Identify which cell holds the provided text, then report its [x, y] central coordinate. 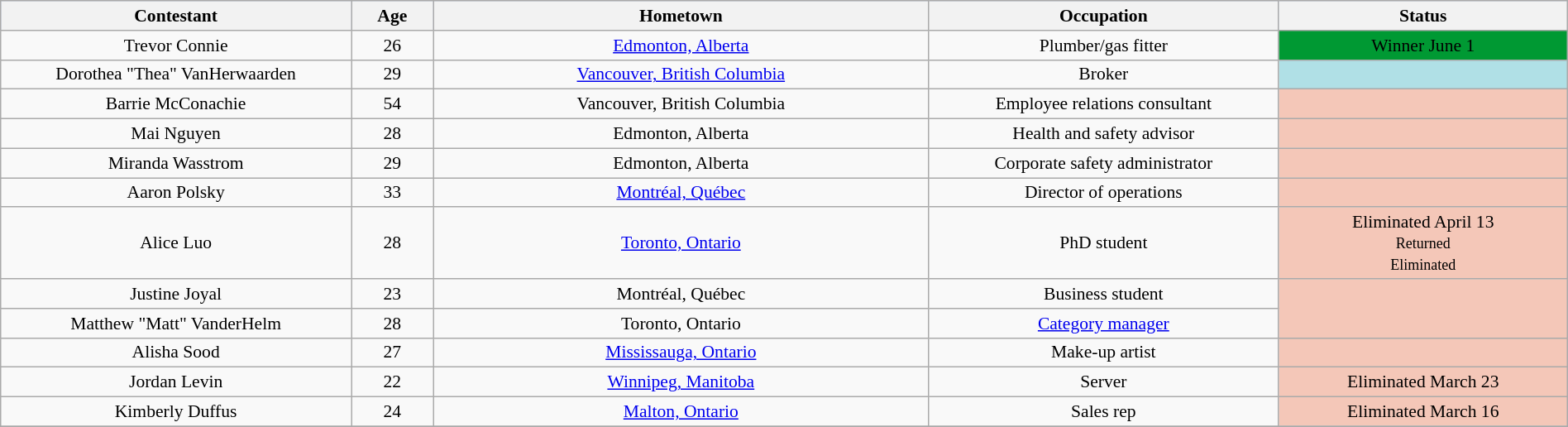
Age [392, 16]
Winner June 1 [1422, 46]
24 [392, 412]
Justine Joyal [176, 294]
Plumber/gas fitter [1103, 46]
22 [392, 382]
PhD student [1103, 243]
Health and safety advisor [1103, 134]
23 [392, 294]
Barrie McConachie [176, 104]
Aaron Polsky [176, 193]
Eliminated March 16 [1422, 412]
33 [392, 193]
26 [392, 46]
Kimberly Duffus [176, 412]
Matthew "Matt" VanderHelm [176, 324]
Alisha Sood [176, 353]
Eliminated March 23 [1422, 382]
Make-up artist [1103, 353]
Broker [1103, 74]
54 [392, 104]
Business student [1103, 294]
Winnipeg, Manitoba [681, 382]
Server [1103, 382]
Director of operations [1103, 193]
Corporate safety administrator [1103, 163]
Sales rep [1103, 412]
Jordan Levin [176, 382]
Miranda Wasstrom [176, 163]
Malton, Ontario [681, 412]
Dorothea "Thea" VanHerwaarden [176, 74]
Status [1422, 16]
27 [392, 353]
Mai Nguyen [176, 134]
Occupation [1103, 16]
Mississauga, Ontario [681, 353]
Trevor Connie [176, 46]
Alice Luo [176, 243]
Contestant [176, 16]
Employee relations consultant [1103, 104]
Hometown [681, 16]
Category manager [1103, 324]
Eliminated April 13Returned Eliminated [1422, 243]
